Provide the (X, Y) coordinate of the cell's center where the given text is located.  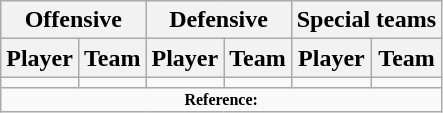
Defensive (218, 20)
Reference: (222, 100)
Offensive (74, 20)
Special teams (366, 20)
